From the cell containing the given text, extract its center point as [x, y] coordinate. 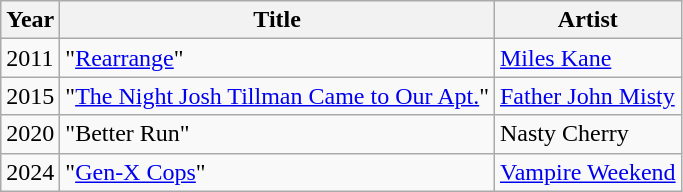
"Better Run" [278, 134]
"Rearrange" [278, 58]
2015 [30, 96]
Miles Kane [588, 58]
Vampire Weekend [588, 172]
2020 [30, 134]
Year [30, 20]
"The Night Josh Tillman Came to Our Apt." [278, 96]
Father John Misty [588, 96]
2011 [30, 58]
Artist [588, 20]
Nasty Cherry [588, 134]
Title [278, 20]
"Gen-X Cops" [278, 172]
2024 [30, 172]
